From the cell containing the given text, extract its center point as (X, Y) coordinate. 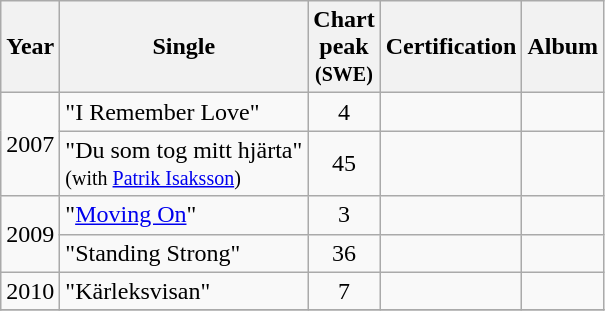
Year (30, 47)
7 (344, 291)
2009 (30, 234)
2010 (30, 291)
3 (344, 215)
Chart peak(SWE) (344, 47)
Album (563, 47)
"I Remember Love" (184, 112)
"Moving On" (184, 215)
4 (344, 112)
Certification (451, 47)
Single (184, 47)
"Kärleksvisan" (184, 291)
45 (344, 164)
36 (344, 253)
"Standing Strong" (184, 253)
"Du som tog mitt hjärta" (with Patrik Isaksson) (184, 164)
2007 (30, 144)
